Return [X, Y] of the center of cell containing provided text 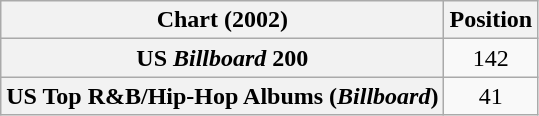
142 [491, 58]
Chart (2002) [222, 20]
US Billboard 200 [222, 58]
Position [491, 20]
41 [491, 96]
US Top R&B/Hip-Hop Albums (Billboard) [222, 96]
